Locate the cell with the specified text and output its [X, Y] center coordinate. 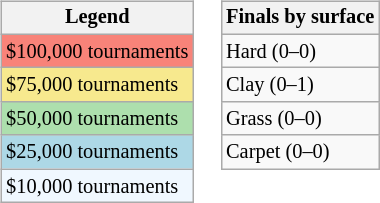
$25,000 tournaments [97, 152]
Carpet (0–0) [300, 152]
$10,000 tournaments [97, 186]
Hard (0–0) [300, 51]
$75,000 tournaments [97, 85]
Clay (0–1) [300, 85]
Finals by surface [300, 18]
Grass (0–0) [300, 119]
$100,000 tournaments [97, 51]
$50,000 tournaments [97, 119]
Legend [97, 18]
